Identify which cell holds the provided text, then report its [x, y] central coordinate. 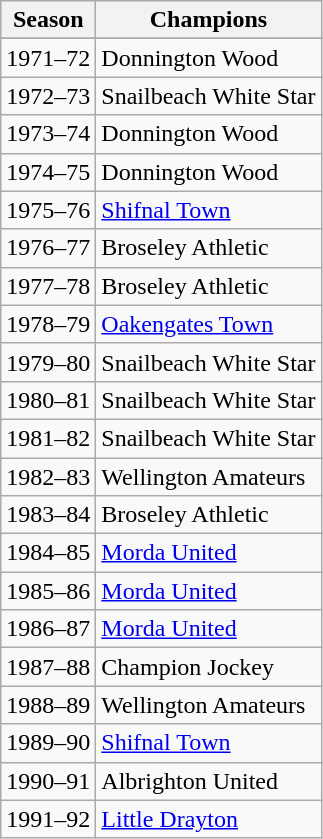
1989–90 [48, 743]
1972–73 [48, 96]
1975–76 [48, 210]
1991–92 [48, 819]
Champions [208, 20]
1977–78 [48, 286]
1973–74 [48, 134]
1985–86 [48, 591]
1978–79 [48, 324]
1976–77 [48, 248]
1983–84 [48, 515]
Champion Jockey [208, 667]
1984–85 [48, 553]
1974–75 [48, 172]
1986–87 [48, 629]
1979–80 [48, 362]
1988–89 [48, 705]
1980–81 [48, 400]
1987–88 [48, 667]
Albrighton United [208, 781]
Little Drayton [208, 819]
1990–91 [48, 781]
1971–72 [48, 58]
Oakengates Town [208, 324]
Season [48, 20]
1982–83 [48, 477]
1981–82 [48, 438]
